Find where the given text appears and provide that cell's center as (x, y) coordinate. 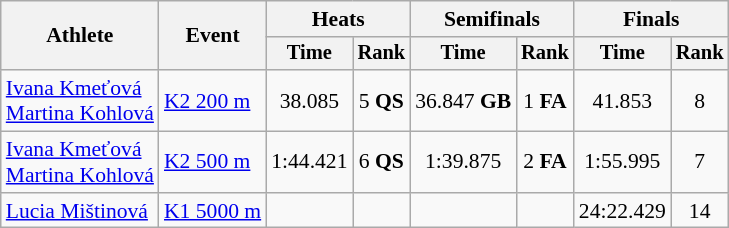
Heats (338, 19)
41.853 (622, 100)
Athlete (80, 36)
5 QS (382, 100)
Finals (652, 19)
38.085 (309, 100)
1 FA (545, 100)
1:44.421 (309, 162)
Event (212, 36)
K2 200 m (212, 100)
Semifinals (492, 19)
6 QS (382, 162)
1:39.875 (463, 162)
2 FA (545, 162)
1:55.995 (622, 162)
7 (700, 162)
36.847 GB (463, 100)
8 (700, 100)
K2 500 m (212, 162)
